Return (x, y) of the center of cell containing provided text 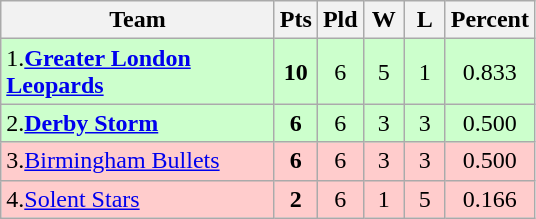
Pld (340, 20)
1.Greater London Leopards (138, 72)
Pts (296, 20)
4.Solent Stars (138, 199)
W (384, 20)
Percent (490, 20)
0.833 (490, 72)
0.166 (490, 199)
3.Birmingham Bullets (138, 161)
Team (138, 20)
L (424, 20)
10 (296, 72)
2 (296, 199)
2.Derby Storm (138, 123)
